Search for the cell housing the specified text and yield its [X, Y] center coordinate. 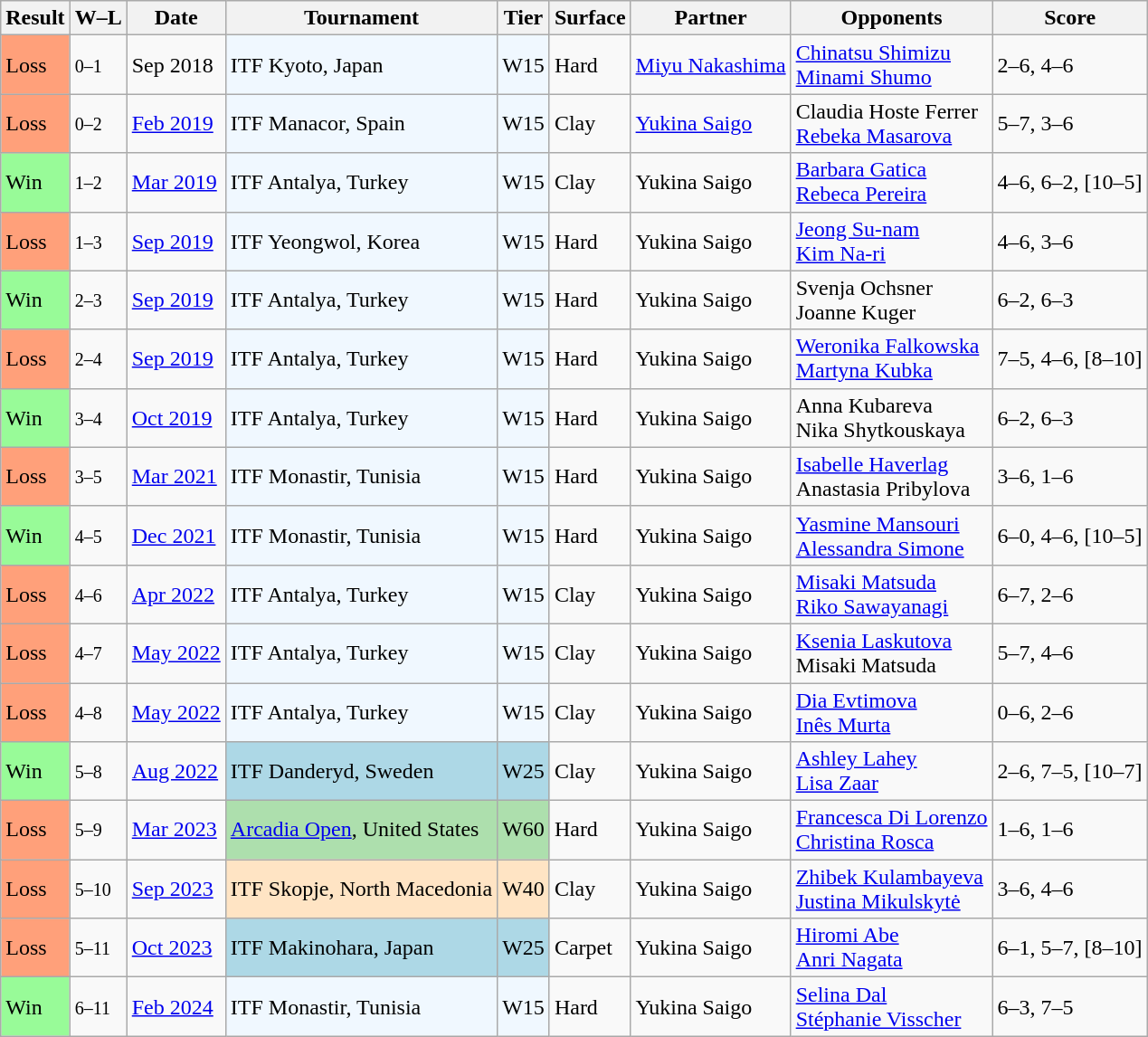
Aug 2022 [176, 771]
Weronika Falkowska Martyna Kubka [892, 358]
Dec 2021 [176, 536]
4–5 [98, 536]
Oct 2019 [176, 418]
Mar 2019 [176, 183]
Surface [590, 18]
Selina Dal Stéphanie Visscher [892, 1006]
7–5, 4–6, [8–10] [1069, 358]
6–3, 7–5 [1069, 1006]
ITF Manacor, Spain [361, 123]
5–11 [98, 948]
Tier [524, 18]
5–10 [98, 889]
W–L [98, 18]
Feb 2019 [176, 123]
Svenja Ochsner Joanne Kuger [892, 300]
Yasmine Mansouri Alessandra Simone [892, 536]
2–4 [98, 358]
Score [1069, 18]
0–1 [98, 65]
Oct 2023 [176, 948]
0–6, 2–6 [1069, 711]
W40 [524, 889]
Arcadia Open, United States [361, 831]
Ksenia Laskutova Misaki Matsuda [892, 653]
4–8 [98, 711]
4–6 [98, 594]
Opponents [892, 18]
Dia Evtimova Inês Murta [892, 711]
1–2 [98, 183]
5–7, 4–6 [1069, 653]
2–6, 4–6 [1069, 65]
Jeong Su-nam Kim Na-ri [892, 241]
ITF Skopje, North Macedonia [361, 889]
Apr 2022 [176, 594]
5–8 [98, 771]
Mar 2021 [176, 476]
Carpet [590, 948]
4–6, 6–2, [10–5] [1069, 183]
W60 [524, 831]
5–9 [98, 831]
ITF Yeongwol, Korea [361, 241]
6–0, 4–6, [10–5] [1069, 536]
Feb 2024 [176, 1006]
ITF Kyoto, Japan [361, 65]
Result [35, 18]
4–7 [98, 653]
Miyu Nakashima [711, 65]
Tournament [361, 18]
ITF Makinohara, Japan [361, 948]
3–4 [98, 418]
6–1, 5–7, [8–10] [1069, 948]
2–3 [98, 300]
Chinatsu Shimizu Minami Shumo [892, 65]
Isabelle Haverlag Anastasia Pribylova [892, 476]
2–6, 7–5, [10–7] [1069, 771]
0–2 [98, 123]
Partner [711, 18]
4–6, 3–6 [1069, 241]
3–6, 4–6 [1069, 889]
Mar 2023 [176, 831]
6–7, 2–6 [1069, 594]
Misaki Matsuda Riko Sawayanagi [892, 594]
Francesca Di Lorenzo Christina Rosca [892, 831]
5–7, 3–6 [1069, 123]
Ashley Lahey Lisa Zaar [892, 771]
Zhibek Kulambayeva Justina Mikulskytė [892, 889]
Hiromi Abe Anri Nagata [892, 948]
3–5 [98, 476]
3–6, 1–6 [1069, 476]
6–11 [98, 1006]
Barbara Gatica Rebeca Pereira [892, 183]
ITF Danderyd, Sweden [361, 771]
Date [176, 18]
Anna Kubareva Nika Shytkouskaya [892, 418]
Sep 2018 [176, 65]
1–6, 1–6 [1069, 831]
1–3 [98, 241]
Sep 2023 [176, 889]
Claudia Hoste Ferrer Rebeka Masarova [892, 123]
